Identify which cell holds the provided text, then report its [x, y] central coordinate. 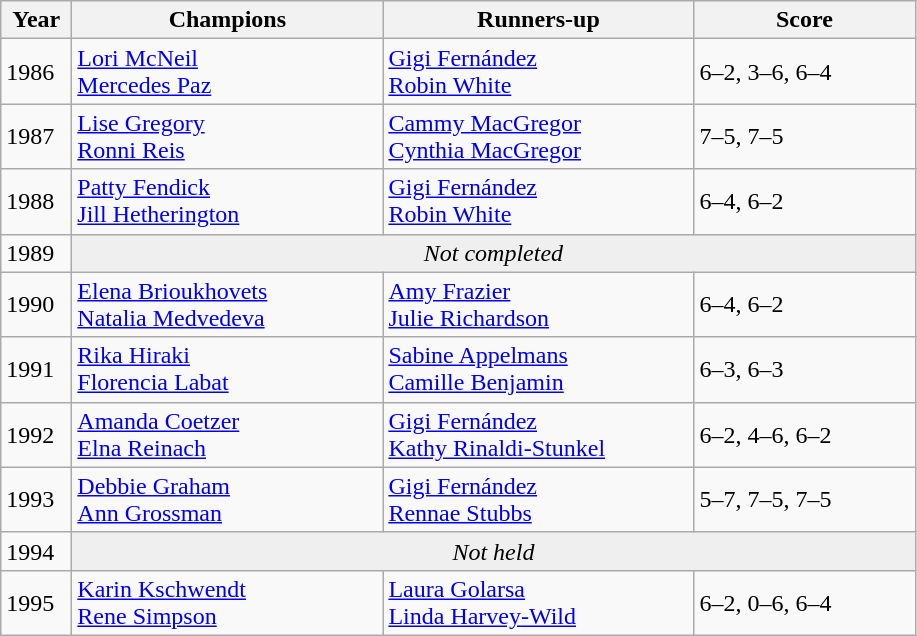
Champions [228, 20]
6–2, 4–6, 6–2 [804, 434]
Year [36, 20]
Sabine Appelmans Camille Benjamin [538, 370]
Lori McNeil Mercedes Paz [228, 72]
Gigi Fernández Kathy Rinaldi-Stunkel [538, 434]
1990 [36, 304]
Elena Brioukhovets Natalia Medvedeva [228, 304]
Lise Gregory Ronni Reis [228, 136]
6–2, 0–6, 6–4 [804, 602]
Debbie Graham Ann Grossman [228, 500]
6–3, 6–3 [804, 370]
Gigi Fernández Rennae Stubbs [538, 500]
1993 [36, 500]
Not completed [494, 253]
Amanda Coetzer Elna Reinach [228, 434]
1994 [36, 551]
1986 [36, 72]
1988 [36, 202]
Cammy MacGregor Cynthia MacGregor [538, 136]
1987 [36, 136]
Patty Fendick Jill Hetherington [228, 202]
Laura Golarsa Linda Harvey-Wild [538, 602]
Score [804, 20]
1992 [36, 434]
5–7, 7–5, 7–5 [804, 500]
Rika Hiraki Florencia Labat [228, 370]
Amy Frazier Julie Richardson [538, 304]
Runners-up [538, 20]
1995 [36, 602]
1991 [36, 370]
Not held [494, 551]
Karin Kschwendt Rene Simpson [228, 602]
6–2, 3–6, 6–4 [804, 72]
7–5, 7–5 [804, 136]
1989 [36, 253]
